Scan for the cell matching the given text and deliver its [x, y] coordinate at center. 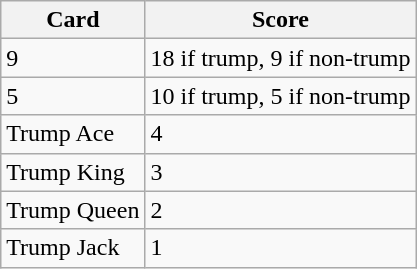
Trump Queen [73, 210]
18 if trump, 9 if non-trump [280, 58]
9 [73, 58]
Trump Ace [73, 134]
Trump Jack [73, 248]
1 [280, 248]
3 [280, 172]
Card [73, 20]
5 [73, 96]
10 if trump, 5 if non-trump [280, 96]
Trump King [73, 172]
Score [280, 20]
4 [280, 134]
2 [280, 210]
